Return (x, y) of the center of cell containing provided text 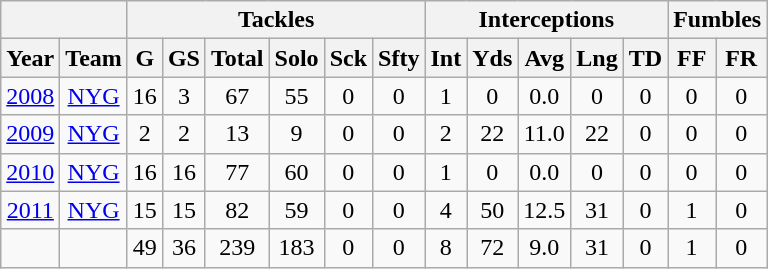
77 (237, 172)
Fumbles (718, 20)
Avg (544, 58)
Lng (597, 58)
Tackles (276, 20)
59 (296, 210)
8 (446, 248)
FF (692, 58)
Year (30, 58)
3 (184, 96)
9.0 (544, 248)
Team (94, 58)
Sck (348, 58)
11.0 (544, 134)
Solo (296, 58)
2011 (30, 210)
13 (237, 134)
Interceptions (546, 20)
60 (296, 172)
GS (184, 58)
12.5 (544, 210)
2008 (30, 96)
55 (296, 96)
82 (237, 210)
183 (296, 248)
72 (492, 248)
239 (237, 248)
TD (645, 58)
G (144, 58)
Yds (492, 58)
67 (237, 96)
4 (446, 210)
Total (237, 58)
Int (446, 58)
2010 (30, 172)
50 (492, 210)
36 (184, 248)
FR (742, 58)
Sfty (399, 58)
49 (144, 248)
9 (296, 134)
2009 (30, 134)
